Search for the cell housing the specified text and yield its [X, Y] center coordinate. 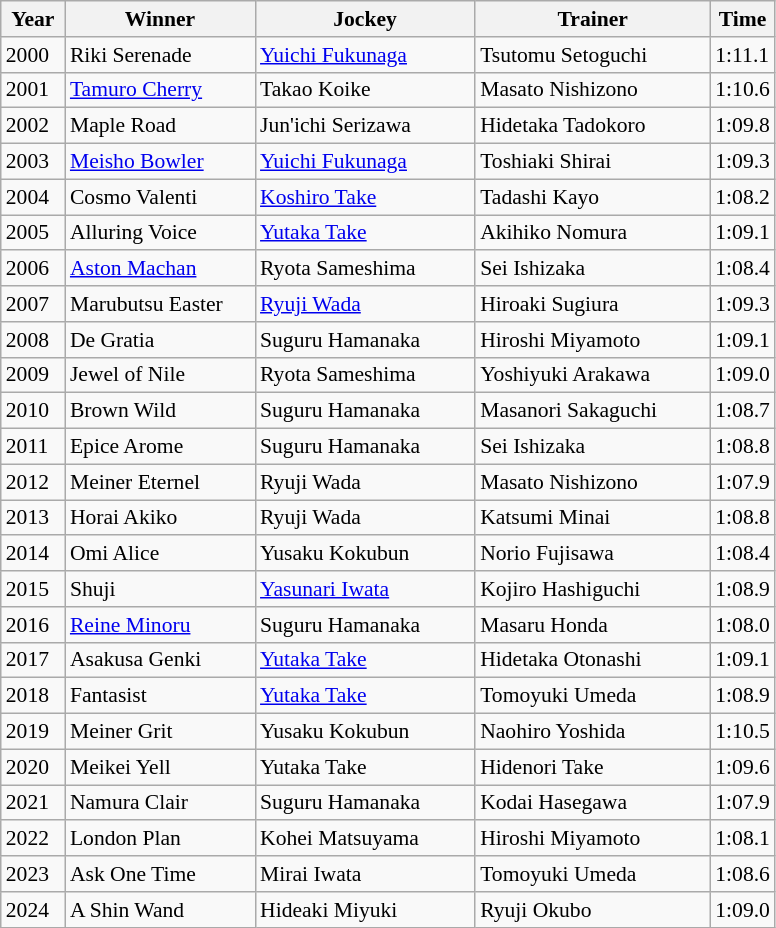
2007 [33, 304]
Takao Koike [365, 90]
Jun'ichi Serizawa [365, 126]
Toshiaki Shirai [592, 162]
Akihiko Nomura [592, 233]
Mirai Iwata [365, 874]
2013 [33, 518]
2002 [33, 126]
1:10.6 [742, 90]
2009 [33, 375]
Hideaki Miyuki [365, 910]
Kohei Matsuyama [365, 839]
Naohiro Yoshida [592, 732]
Aston Machan [160, 269]
Tadashi Kayo [592, 197]
2008 [33, 340]
Hidetaka Otonashi [592, 660]
Yasunari Iwata [365, 589]
Brown Wild [160, 411]
Namura Clair [160, 803]
2000 [33, 55]
Alluring Voice [160, 233]
A Shin Wand [160, 910]
Jockey [365, 19]
Epice Arome [160, 447]
Ryuji Okubo [592, 910]
Cosmo Valenti [160, 197]
2018 [33, 696]
2021 [33, 803]
Meikei Yell [160, 767]
Tsutomu Setoguchi [592, 55]
2006 [33, 269]
2016 [33, 625]
2017 [33, 660]
Omi Alice [160, 554]
Marubutsu Easter [160, 304]
Asakusa Genki [160, 660]
Hiroaki Sugiura [592, 304]
1:08.7 [742, 411]
London Plan [160, 839]
Horai Akiko [160, 518]
2015 [33, 589]
Norio Fujisawa [592, 554]
Masanori Sakaguchi [592, 411]
Yoshiyuki Arakawa [592, 375]
Year [33, 19]
1:11.1 [742, 55]
2019 [33, 732]
Ask One Time [160, 874]
Tamuro Cherry [160, 90]
2012 [33, 482]
1:09.8 [742, 126]
2010 [33, 411]
Winner [160, 19]
2022 [33, 839]
2023 [33, 874]
Kodai Hasegawa [592, 803]
Shuji [160, 589]
Trainer [592, 19]
De Gratia [160, 340]
Masaru Honda [592, 625]
2014 [33, 554]
1:08.0 [742, 625]
Meiner Eternel [160, 482]
Meiner Grit [160, 732]
Hidetaka Tadokoro [592, 126]
2005 [33, 233]
Jewel of Nile [160, 375]
2001 [33, 90]
Koshiro Take [365, 197]
1:09.6 [742, 767]
2004 [33, 197]
Fantasist [160, 696]
Reine Minoru [160, 625]
Katsumi Minai [592, 518]
2011 [33, 447]
1:08.1 [742, 839]
Kojiro Hashiguchi [592, 589]
1:08.2 [742, 197]
1:10.5 [742, 732]
2024 [33, 910]
Hidenori Take [592, 767]
2020 [33, 767]
Riki Serenade [160, 55]
Time [742, 19]
Maple Road [160, 126]
2003 [33, 162]
Meisho Bowler [160, 162]
1:08.6 [742, 874]
